Scan for the cell matching the given text and deliver its (X, Y) coordinate at center. 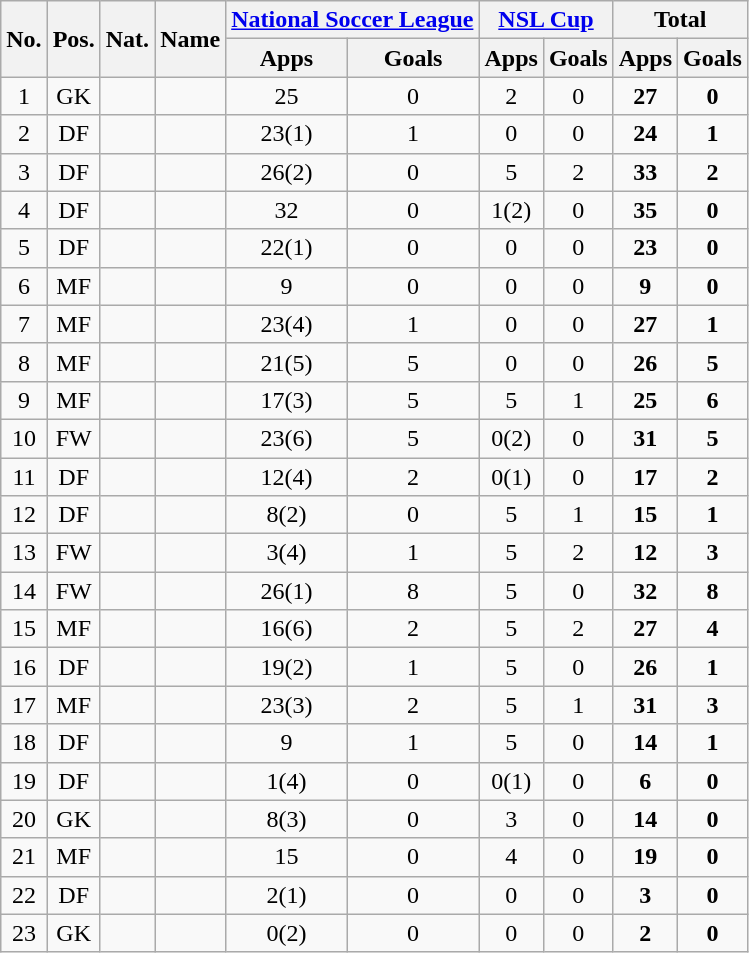
Total (680, 20)
20 (24, 819)
No. (24, 39)
16 (24, 667)
22(1) (287, 248)
Name (190, 39)
10 (24, 438)
National Soccer League (352, 20)
26(2) (287, 172)
18 (24, 743)
7 (24, 324)
8(2) (287, 515)
11 (24, 477)
23(3) (287, 705)
8(3) (287, 819)
Nat. (127, 39)
NSL Cup (546, 20)
26(1) (287, 591)
17(3) (287, 400)
1(2) (511, 210)
21 (24, 857)
23(1) (287, 134)
2(1) (287, 895)
3(4) (287, 553)
1(4) (287, 781)
Pos. (74, 39)
23(6) (287, 438)
33 (645, 172)
23(4) (287, 324)
12(4) (287, 477)
24 (645, 134)
35 (645, 210)
19(2) (287, 667)
22 (24, 895)
21(5) (287, 362)
13 (24, 553)
16(6) (287, 629)
